Capture the cell that displays the provided text and extract its [X, Y] central coordinate. 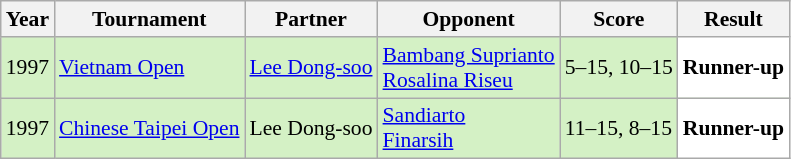
Sandiarto Finarsih [469, 128]
Opponent [469, 19]
11–15, 8–15 [619, 128]
Vietnam Open [149, 68]
5–15, 10–15 [619, 68]
Partner [310, 19]
Score [619, 19]
Year [28, 19]
Tournament [149, 19]
Chinese Taipei Open [149, 128]
Bambang Suprianto Rosalina Riseu [469, 68]
Result [734, 19]
